Locate the cell with the specified text and output its (X, Y) center coordinate. 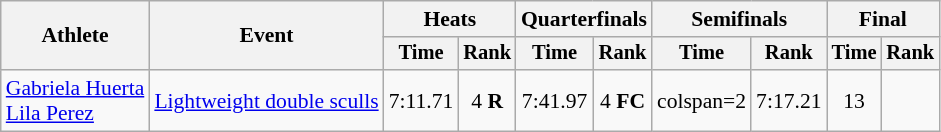
colspan=2 (702, 100)
Heats (450, 19)
4 R (487, 100)
4 FC (622, 100)
7:11.71 (422, 100)
Event (266, 36)
Lightweight double sculls (266, 100)
7:17.21 (788, 100)
Quarterfinals (584, 19)
Semifinals (740, 19)
Gabriela HuertaLila Perez (76, 100)
Final (883, 19)
Athlete (76, 36)
13 (854, 100)
7:41.97 (554, 100)
